Return the (x, y) coordinate for the center point of the cell that contains the specified text.  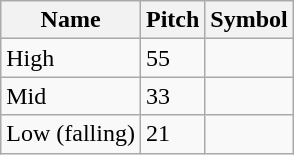
Mid (71, 96)
Name (71, 20)
Symbol (249, 20)
33 (172, 96)
High (71, 58)
21 (172, 134)
Pitch (172, 20)
Low (falling) (71, 134)
55 (172, 58)
